Output the [x, y] coordinate of the center of the cell containing the given text.  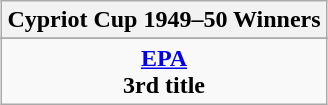
EPA3rd title [164, 72]
Cypriot Cup 1949–50 Winners [164, 20]
